Determine the [x, y] coordinate at the center of the cell enclosing the given text.  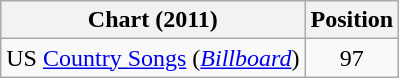
97 [352, 58]
Chart (2011) [153, 20]
Position [352, 20]
US Country Songs (Billboard) [153, 58]
